Provide the [X, Y] coordinate of the cell's center where the given text is located.  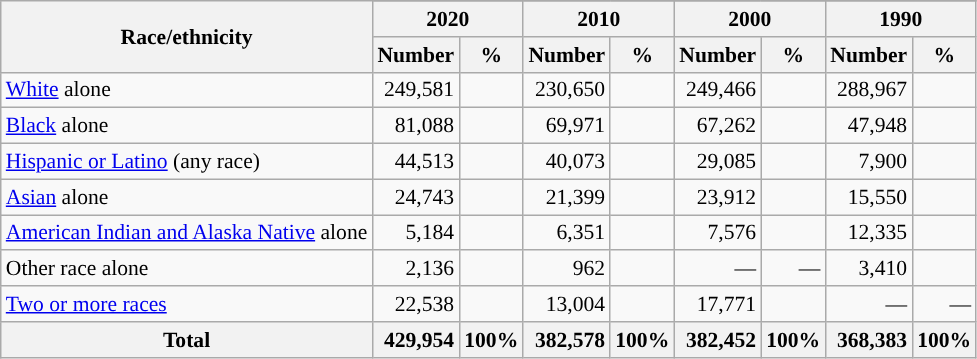
2020 [448, 19]
47,948 [868, 126]
382,578 [566, 340]
22,538 [416, 304]
American Indian and Alaska Native alone [187, 233]
382,452 [718, 340]
13,004 [566, 304]
249,581 [416, 90]
69,971 [566, 126]
15,550 [868, 197]
29,085 [718, 162]
Other race alone [187, 269]
3,410 [868, 269]
23,912 [718, 197]
12,335 [868, 233]
2000 [750, 19]
40,073 [566, 162]
5,184 [416, 233]
368,383 [868, 340]
429,954 [416, 340]
21,399 [566, 197]
Race/ethnicity [187, 36]
1990 [900, 19]
17,771 [718, 304]
6,351 [566, 233]
2010 [598, 19]
67,262 [718, 126]
24,743 [416, 197]
288,967 [868, 90]
81,088 [416, 126]
Hispanic or Latino (any race) [187, 162]
962 [566, 269]
230,650 [566, 90]
Total [187, 340]
249,466 [718, 90]
44,513 [416, 162]
Two or more races [187, 304]
Black alone [187, 126]
Asian alone [187, 197]
2,136 [416, 269]
7,900 [868, 162]
7,576 [718, 233]
White alone [187, 90]
